Capture the cell that displays the provided text and extract its (X, Y) central coordinate. 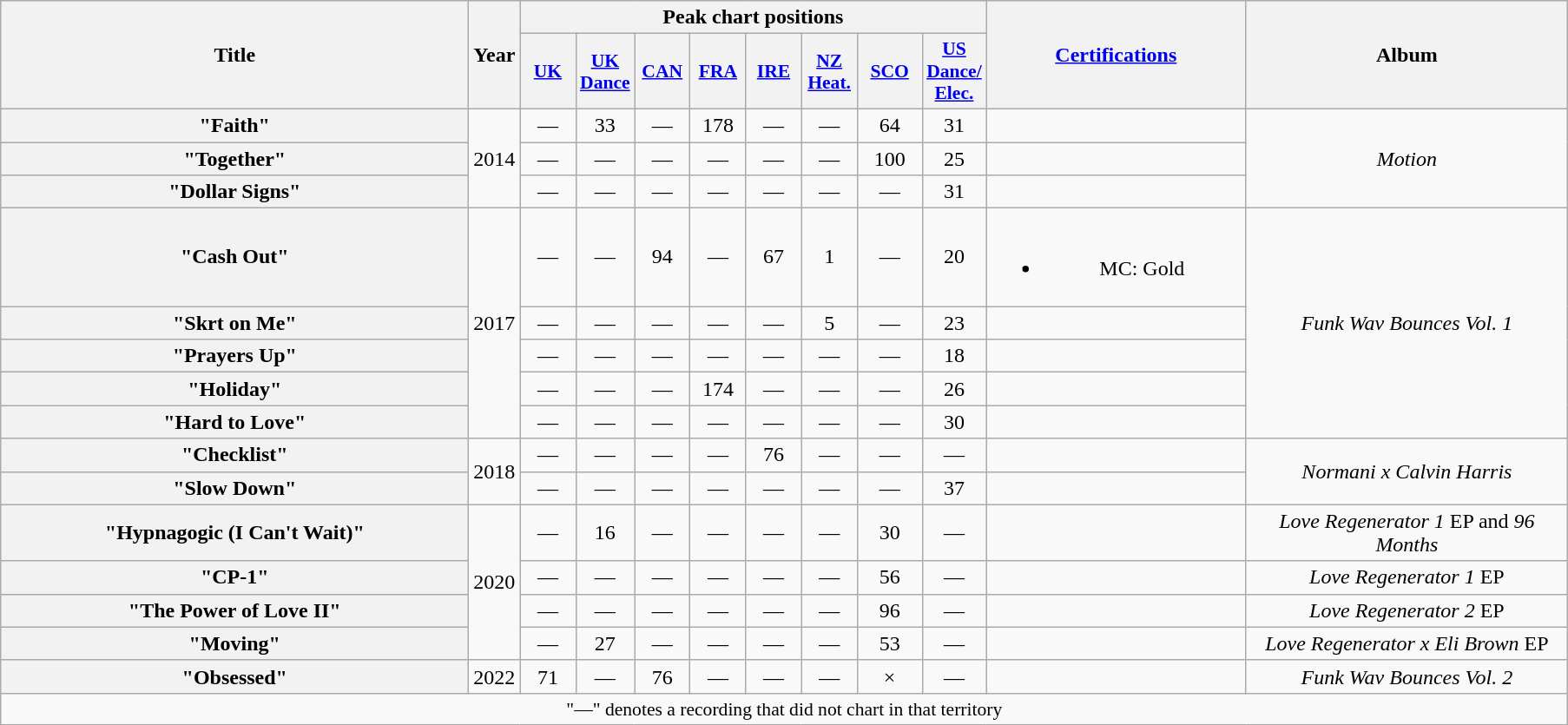
Title (234, 56)
2017 (495, 323)
Certifications (1117, 56)
CAN (662, 71)
Funk Wav Bounces Vol. 1 (1407, 323)
"Obsessed" (234, 676)
27 (605, 643)
Love Regenerator x Eli Brown EP (1407, 643)
33 (605, 125)
2020 (495, 582)
"Faith" (234, 125)
37 (954, 488)
16 (605, 533)
53 (889, 643)
USDance/Elec. (954, 71)
"Together" (234, 159)
Normani x Calvin Harris (1407, 471)
71 (548, 676)
20 (954, 257)
UKDance (605, 71)
"Slow Down" (234, 488)
SCO (889, 71)
"Moving" (234, 643)
174 (718, 389)
Love Regenerator 2 EP (1407, 610)
"Hard to Love" (234, 422)
"Prayers Up" (234, 356)
Funk Wav Bounces Vol. 2 (1407, 676)
Peak chart positions (754, 17)
× (889, 676)
26 (954, 389)
2022 (495, 676)
25 (954, 159)
Year (495, 56)
5 (829, 323)
178 (718, 125)
IRE (774, 71)
96 (889, 610)
"Checklist" (234, 455)
Love Regenerator 1 EP (1407, 577)
94 (662, 257)
MC: Gold (1117, 257)
2018 (495, 471)
56 (889, 577)
18 (954, 356)
67 (774, 257)
100 (889, 159)
"Holiday" (234, 389)
"Skrt on Me" (234, 323)
Motion (1407, 158)
"Hypnagogic (I Can't Wait)" (234, 533)
FRA (718, 71)
"Cash Out" (234, 257)
NZHeat. (829, 71)
"Dollar Signs" (234, 192)
UK (548, 71)
23 (954, 323)
64 (889, 125)
"The Power of Love II" (234, 610)
Love Regenerator 1 EP and 96 Months (1407, 533)
1 (829, 257)
Album (1407, 56)
"—" denotes a recording that did not chart in that territory (785, 709)
2014 (495, 158)
"CP-1" (234, 577)
